Detect which cell encompasses the target text, then output its (x, y) center coordinate. 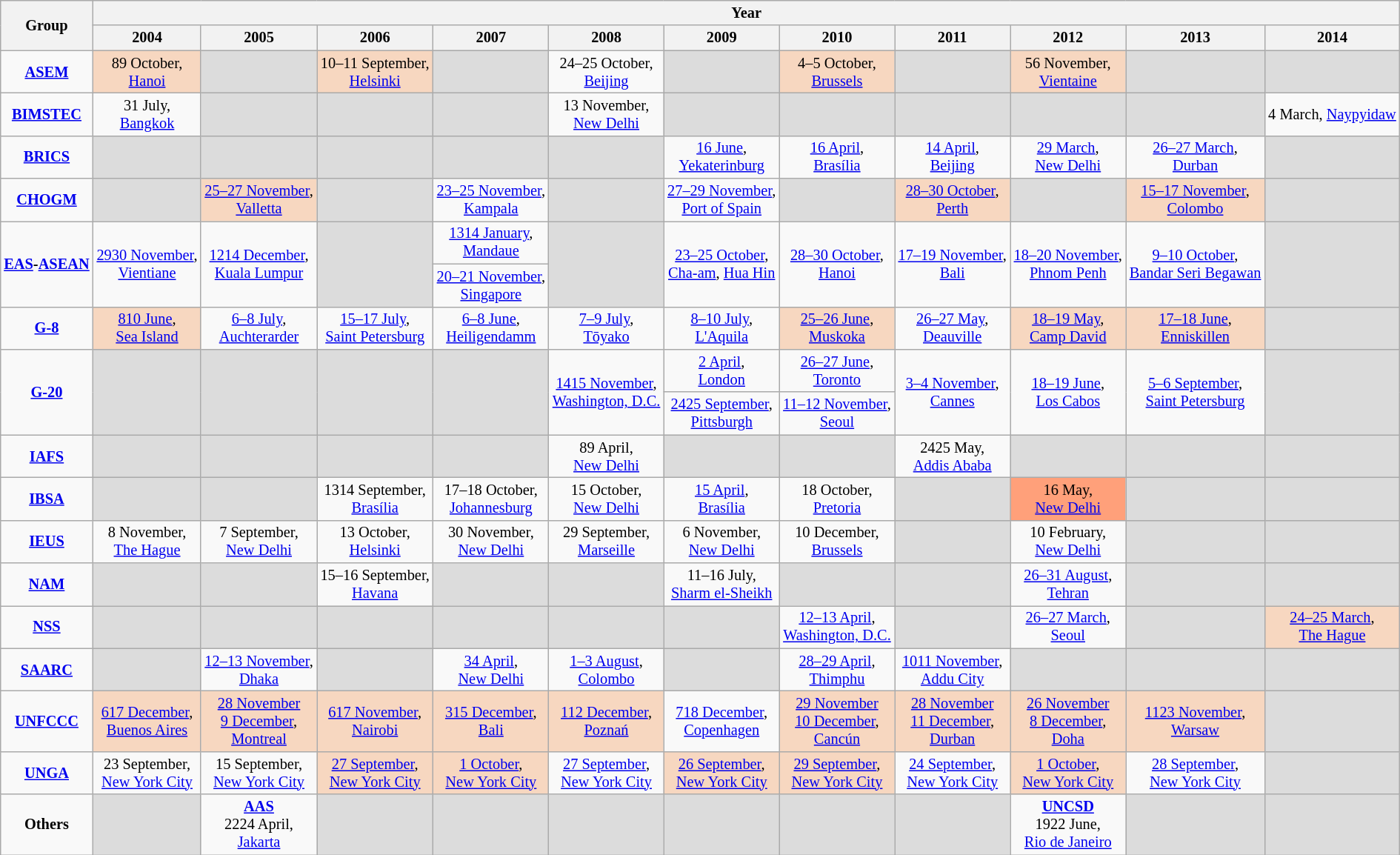
4 March, Naypyidaw (1332, 114)
2011 (953, 38)
Group (46, 25)
17–18 June, Enniskillen (1196, 328)
18–19 May, Camp David (1068, 328)
15–17 July, Saint Petersburg (375, 328)
11–12 November, Seoul (837, 413)
810 June, Sea Island (147, 328)
Others (46, 825)
1123 November, Warsaw (1196, 721)
15 October, New Delhi (606, 499)
89 April, New Delhi (606, 456)
6–8 June, Heiligendamm (491, 328)
25–27 November, Valletta (259, 200)
NAM (46, 585)
24–25 March, The Hague (1332, 627)
2012 (1068, 38)
2425 September, Pittsburgh (721, 413)
2005 (259, 38)
29 March, New Delhi (1068, 157)
24 September, New York City (953, 773)
29 November10 December, Cancún (837, 721)
6–8 July, Auchterarder (259, 328)
IBSA (46, 499)
18–20 November, Phnom Penh (1068, 264)
29 September, New York City (837, 773)
Year (747, 13)
UNFCCC (46, 721)
28 November11 December, Durban (953, 721)
27–29 November, Port of Spain (721, 200)
8–10 July, L'Aquila (721, 328)
IEUS (46, 542)
UNCSD1922 June, Rio de Janeiro (1068, 825)
617 November, Nairobi (375, 721)
2 April, London (721, 370)
56 November, Vientaine (1068, 72)
7–9 July, Tōyako (606, 328)
SAARC (46, 670)
2008 (606, 38)
16 June, Yekaterinburg (721, 157)
BRICS (46, 157)
11–16 July, Sharm el-Sheikh (721, 585)
23–25 October, Cha-am, Hua Hin (721, 264)
18 October, Pretoria (837, 499)
26 November8 December, Doha (1068, 721)
20–21 November, Singapore (491, 285)
2930 November, Vientiane (147, 264)
10 December, Brussels (837, 542)
15 September, New York City (259, 773)
AAS2224 April, Jakarta (259, 825)
ASEM (46, 72)
G-20 (46, 391)
28–29 April, Thimphu (837, 670)
14 April, Beijing (953, 157)
29 September, Marseille (606, 542)
31 July, Bangkok (147, 114)
15 April, Brasília (721, 499)
23–25 November, Kampala (491, 200)
1011 November, Addu City (953, 670)
28–30 October, Hanoi (837, 264)
13 October, Helsinki (375, 542)
2010 (837, 38)
26–27 May, Deauville (953, 328)
8 November, The Hague (147, 542)
1314 January, Mandaue (491, 242)
2007 (491, 38)
18–19 June, Los Cabos (1068, 391)
NSS (46, 627)
617 December, Buenos Aires (147, 721)
34 April, New Delhi (491, 670)
IAFS (46, 456)
17–18 October, Johannesburg (491, 499)
1214 December, Kuala Lumpur (259, 264)
26–31 August, Tehran (1068, 585)
16 May, New Delhi (1068, 499)
1415 November, Washington, D.C. (606, 391)
17–19 November, Bali (953, 264)
UNGA (46, 773)
9–10 October, Bandar Seri Begawan (1196, 264)
12–13 April, Washington, D.C. (837, 627)
1314 September, Brasília (375, 499)
12–13 November, Dhaka (259, 670)
4–5 October, Brussels (837, 72)
26–27 June, Toronto (837, 370)
1–3 August, Colombo (606, 670)
26–27 March, Seoul (1068, 627)
16 April, Brasília (837, 157)
2014 (1332, 38)
24–25 October, Beijing (606, 72)
13 November, New Delhi (606, 114)
CHOGM (46, 200)
2004 (147, 38)
2006 (375, 38)
28–30 October, Perth (953, 200)
10 February, New Delhi (1068, 542)
2425 May, Addis Ababa (953, 456)
6 November, New Delhi (721, 542)
25–26 June, Muskoka (837, 328)
30 November, New Delhi (491, 542)
15–17 November, Colombo (1196, 200)
718 December, Copenhagen (721, 721)
G-8 (46, 328)
3–4 November, Cannes (953, 391)
112 December, Poznań (606, 721)
BIMSTEC (46, 114)
26 September, New York City (721, 773)
23 September, New York City (147, 773)
15–16 September, Havana (375, 585)
7 September, New Delhi (259, 542)
5–6 September, Saint Petersburg (1196, 391)
26–27 March, Durban (1196, 157)
10–11 September, Helsinki (375, 72)
28 September, New York City (1196, 773)
28 November9 December, Montreal (259, 721)
EAS-ASEAN (46, 264)
2009 (721, 38)
2013 (1196, 38)
89 October, Hanoi (147, 72)
315 December, Bali (491, 721)
